Determine the (X, Y) coordinate at the center of the cell enclosing the given text.  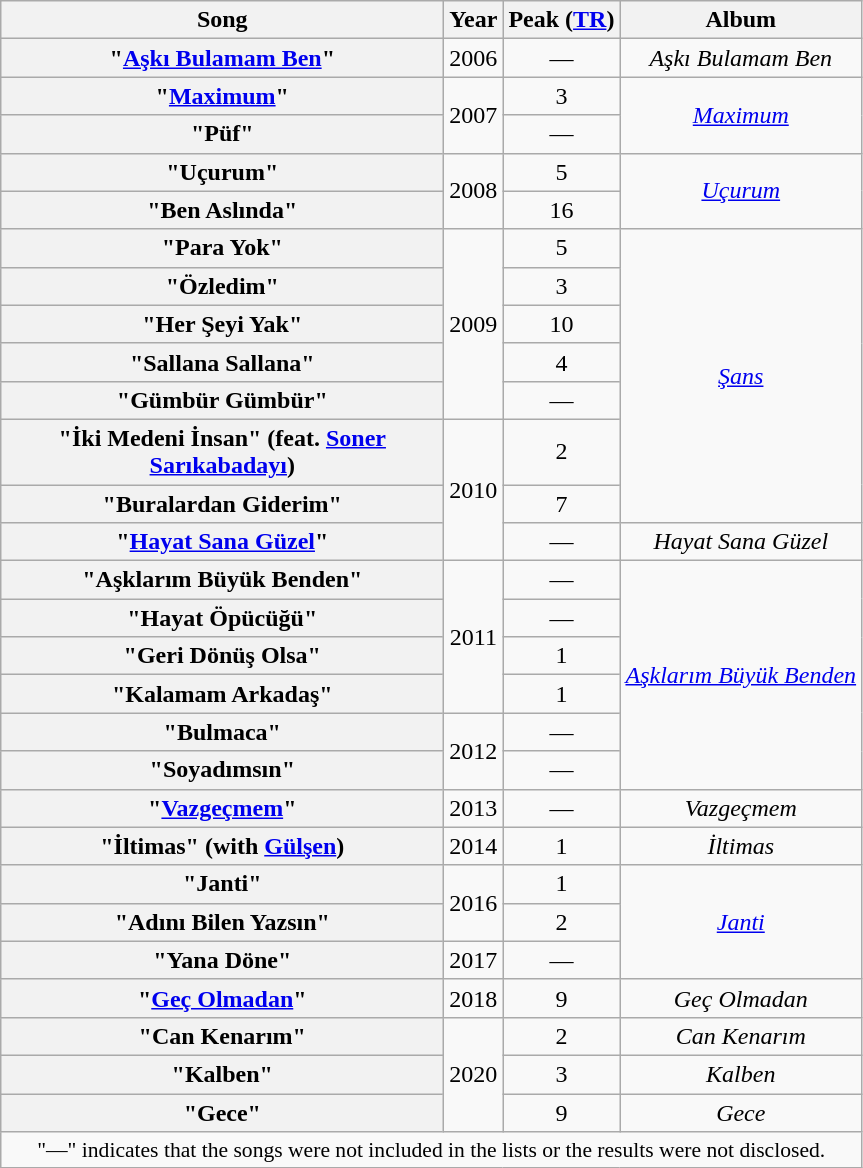
2011 (474, 637)
"Kalben" (222, 1074)
"Uçurum" (222, 172)
"Aşkı Bulamam Ben" (222, 58)
"Buralardan Giderim" (222, 503)
"Para Yok" (222, 248)
"Adını Bilen Yazsın" (222, 922)
2013 (474, 808)
"Geç Olmadan" (222, 998)
Şans (741, 376)
Vazgeçmem (741, 808)
"Hayat Sana Güzel" (222, 542)
"Özledim" (222, 286)
"Geri Dönüş Olsa" (222, 656)
"Vazgeçmem" (222, 808)
"Sallana Sallana" (222, 362)
Aşklarım Büyük Benden (741, 675)
"Her Şeyi Yak" (222, 324)
2012 (474, 751)
"Gece" (222, 1113)
"Janti" (222, 884)
"İki Medeni İnsan" (feat. Soner Sarıkabadayı) (222, 452)
2020 (474, 1074)
2010 (474, 490)
"Püf" (222, 134)
Geç Olmadan (741, 998)
Janti (741, 922)
"Ben Aslında" (222, 210)
Kalben (741, 1074)
"Gümbür Gümbür" (222, 400)
Gece (741, 1113)
4 (562, 362)
10 (562, 324)
Aşkı Bulamam Ben (741, 58)
"Yana Döne" (222, 960)
Uçurum (741, 191)
Song (222, 20)
Album (741, 20)
2018 (474, 998)
2007 (474, 115)
"Bulmaca" (222, 732)
2009 (474, 324)
"—" indicates that the songs were not included in the lists or the results were not disclosed. (432, 1150)
2017 (474, 960)
Can Kenarım (741, 1036)
"İltimas" (with Gülşen) (222, 846)
İltimas (741, 846)
"Maximum" (222, 96)
"Aşklarım Büyük Benden" (222, 580)
Year (474, 20)
Hayat Sana Güzel (741, 542)
16 (562, 210)
2006 (474, 58)
"Can Kenarım" (222, 1036)
"Soyadımsın" (222, 770)
2014 (474, 846)
Maximum (741, 115)
2008 (474, 191)
7 (562, 503)
"Kalamam Arkadaş" (222, 694)
Peak (TR) (562, 20)
2016 (474, 903)
"Hayat Öpücüğü" (222, 618)
